Return (x, y) of the center of cell containing provided text 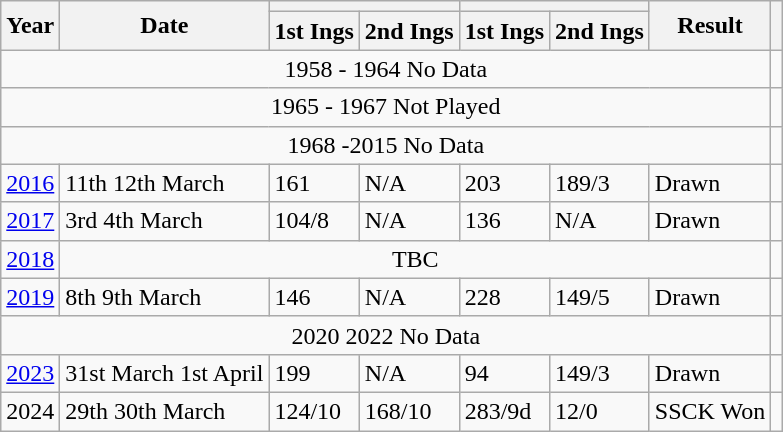
2024 (30, 411)
228 (504, 297)
2016 (30, 183)
2023 (30, 373)
12/0 (600, 411)
199 (314, 373)
1965 - 1967 Not Played (386, 107)
31st March 1st April (164, 373)
189/3 (600, 183)
136 (504, 221)
2018 (30, 259)
3rd 4th March (164, 221)
124/10 (314, 411)
203 (504, 183)
94 (504, 373)
149/3 (600, 373)
149/5 (600, 297)
1958 - 1964 No Data (386, 69)
29th 30th March (164, 411)
2020 2022 No Data (386, 335)
168/10 (409, 411)
8th 9th March (164, 297)
2019 (30, 297)
146 (314, 297)
Date (164, 26)
TBC (416, 259)
SSCK Won (710, 411)
Year (30, 26)
2017 (30, 221)
11th 12th March (164, 183)
1968 -2015 No Data (386, 145)
104/8 (314, 221)
161 (314, 183)
283/9d (504, 411)
Result (710, 26)
